Return (X, Y) of the center of cell containing provided text 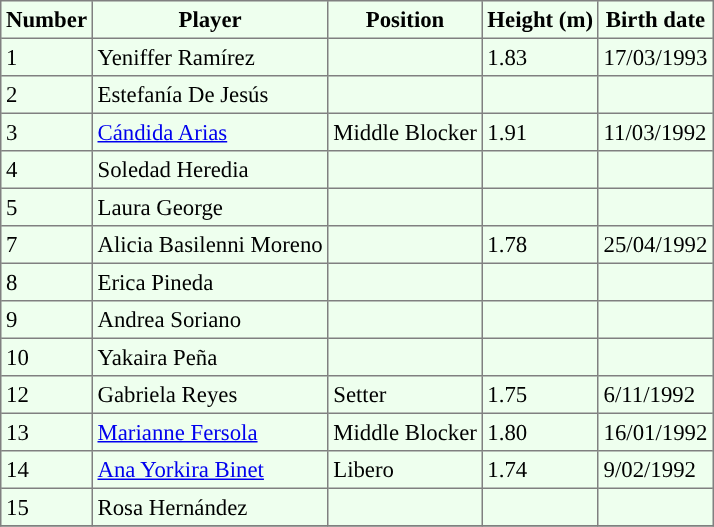
4 (47, 170)
Andrea Soriano (210, 320)
12 (47, 395)
6/11/1992 (655, 395)
1.78 (540, 245)
1.80 (540, 432)
16/01/1992 (655, 432)
Number (47, 20)
Laura George (210, 207)
Soledad Heredia (210, 170)
15 (47, 507)
Rosa Hernández (210, 507)
Birth date (655, 20)
Height (m) (540, 20)
11/03/1992 (655, 132)
10 (47, 357)
5 (47, 207)
9/02/1992 (655, 470)
3 (47, 132)
Libero (405, 470)
Ana Yorkira Binet (210, 470)
Marianne Fersola (210, 432)
Erica Pineda (210, 282)
Position (405, 20)
Estefanía De Jesús (210, 95)
14 (47, 470)
1 (47, 57)
1.83 (540, 57)
Yakaira Peña (210, 357)
1.75 (540, 395)
Player (210, 20)
Alicia Basilenni Moreno (210, 245)
1.74 (540, 470)
Setter (405, 395)
Yeniffer Ramírez (210, 57)
1.91 (540, 132)
2 (47, 95)
7 (47, 245)
Gabriela Reyes (210, 395)
8 (47, 282)
9 (47, 320)
Cándida Arias (210, 132)
25/04/1992 (655, 245)
13 (47, 432)
17/03/1993 (655, 57)
